Scan for the cell matching the given text and deliver its (X, Y) coordinate at center. 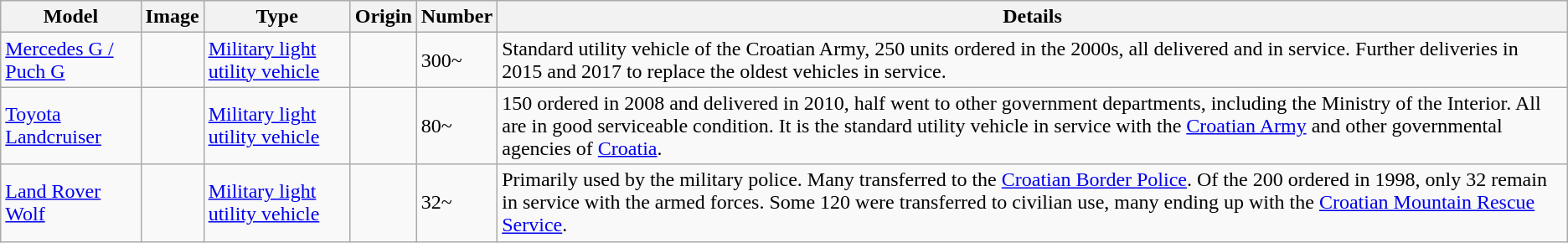
Image (173, 17)
Number (456, 17)
Model (70, 17)
32~ (456, 203)
Type (276, 17)
Origin (384, 17)
Toyota Landcruiser (70, 126)
80~ (456, 126)
Mercedes G / Puch G (70, 60)
300~ (456, 60)
Details (1033, 17)
Land Rover Wolf (70, 203)
